Search for the cell housing the specified text and yield its (x, y) center coordinate. 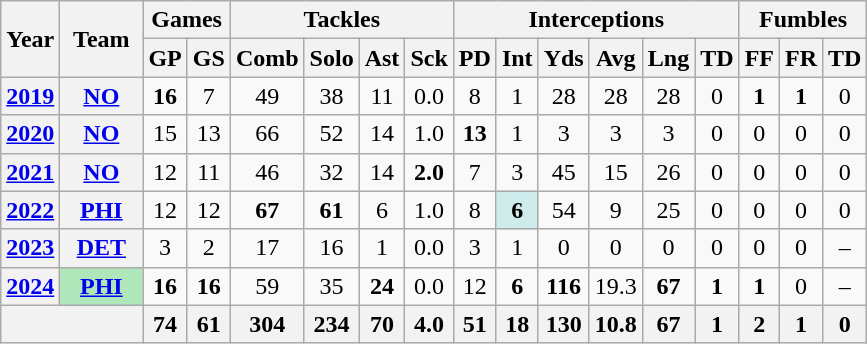
32 (332, 172)
2019 (30, 96)
52 (332, 134)
Year (30, 39)
2024 (30, 286)
GS (208, 58)
PD (474, 58)
49 (267, 96)
74 (165, 324)
24 (382, 286)
25 (668, 210)
130 (564, 324)
304 (267, 324)
Fumbles (803, 20)
59 (267, 286)
Yds (564, 58)
2022 (30, 210)
54 (564, 210)
Games (186, 20)
2021 (30, 172)
Avg (616, 58)
45 (564, 172)
GP (165, 58)
2020 (30, 134)
Sck (429, 58)
51 (474, 324)
66 (267, 134)
Tackles (342, 20)
234 (332, 324)
26 (668, 172)
35 (332, 286)
38 (332, 96)
9 (616, 210)
Solo (332, 58)
19.3 (616, 286)
DET (102, 248)
116 (564, 286)
70 (382, 324)
Lng (668, 58)
18 (517, 324)
Interceptions (596, 20)
4.0 (429, 324)
10.8 (616, 324)
2023 (30, 248)
Int (517, 58)
46 (267, 172)
Comb (267, 58)
FF (759, 58)
2.0 (429, 172)
17 (267, 248)
FR (800, 58)
Team (102, 39)
Ast (382, 58)
